Detect which cell encompasses the target text, then output its [x, y] center coordinate. 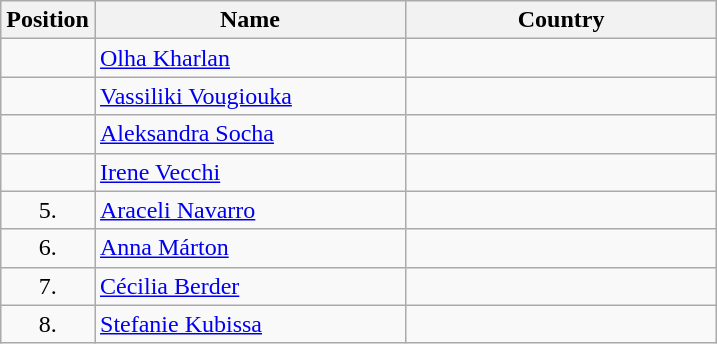
Olha Kharlan [250, 58]
Name [250, 20]
Position [48, 20]
Araceli Navarro [250, 210]
8. [48, 324]
5. [48, 210]
6. [48, 248]
7. [48, 286]
Aleksandra Socha [250, 134]
Cécilia Berder [250, 286]
Vassiliki Vougiouka [250, 96]
Irene Vecchi [250, 172]
Anna Márton [250, 248]
Stefanie Kubissa [250, 324]
Country [562, 20]
